Return the [X, Y] coordinate for the center point of the cell that contains the specified text.  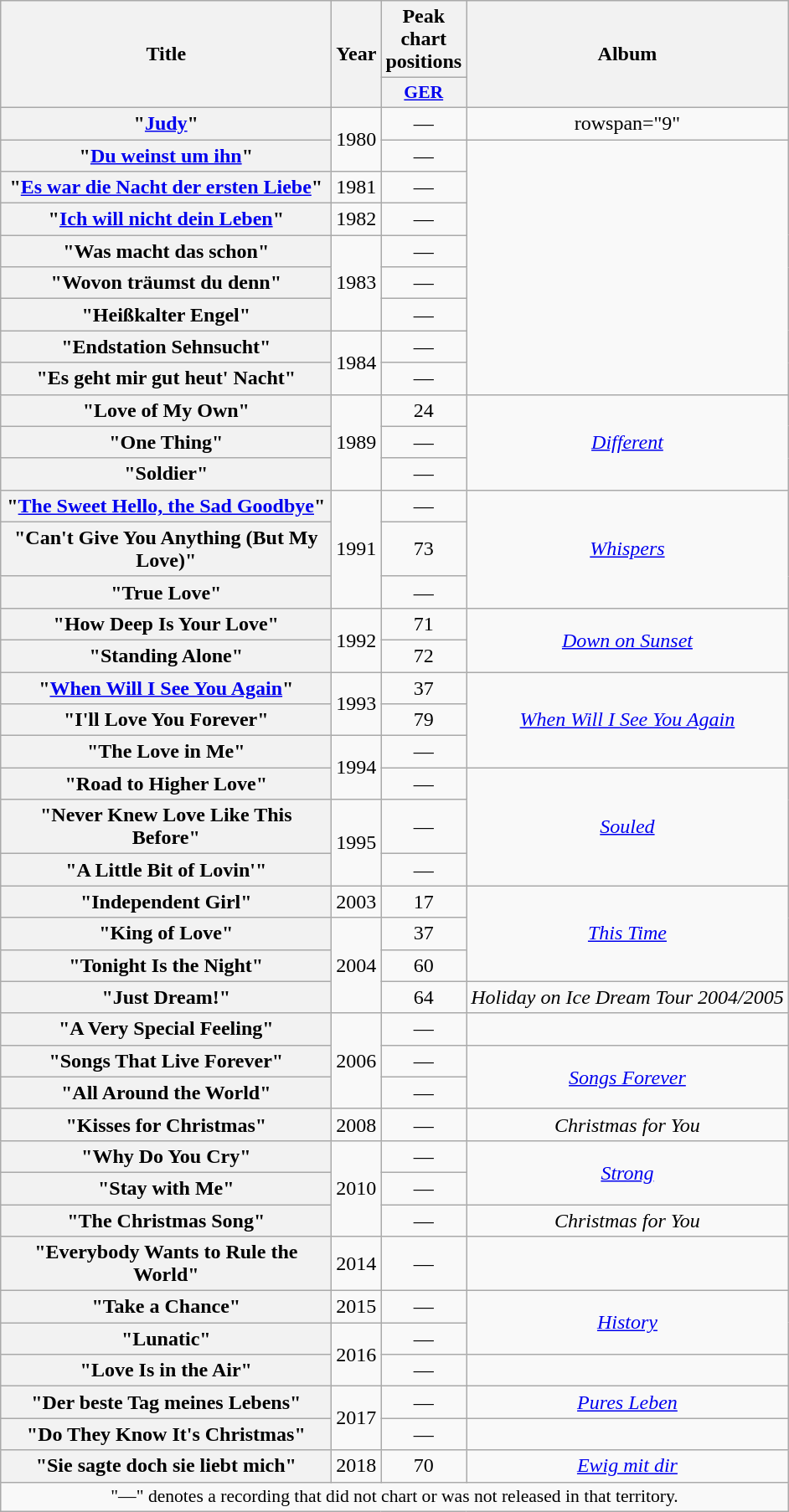
When Will I See You Again [628, 719]
1989 [357, 442]
GER [424, 93]
2017 [357, 1418]
1991 [357, 549]
64 [424, 997]
Songs Forever [628, 1077]
"Everybody Wants to Rule the World" [166, 1264]
"Endstation Sehnsucht" [166, 347]
"Es geht mir gut heut' Nacht" [166, 378]
"A Very Special Feeling" [166, 1029]
2010 [357, 1188]
1993 [357, 703]
"The Sweet Hello, the Sad Goodbye" [166, 506]
"The Love in Me" [166, 752]
"Why Do You Cry" [166, 1156]
Ewig mit dir [628, 1466]
rowspan="9" [628, 123]
"Es war die Nacht der ersten Liebe" [166, 188]
Whispers [628, 549]
"Ich will nicht dein Leben" [166, 219]
1994 [357, 768]
1980 [357, 139]
"Stay with Me" [166, 1188]
1981 [357, 188]
Title [166, 54]
2004 [357, 965]
"Was macht das schon" [166, 251]
"A Little Bit of Lovin'" [166, 870]
1995 [357, 842]
"Independent Girl" [166, 902]
"Just Dream!" [166, 997]
"Road to Higher Love" [166, 784]
Holiday on Ice Dream Tour 2004/2005 [628, 997]
"True Love" [166, 592]
"—" denotes a recording that did not chart or was not released in that territory. [394, 1497]
2015 [357, 1307]
70 [424, 1466]
"Take a Chance" [166, 1307]
"Der beste Tag meines Lebens" [166, 1402]
71 [424, 624]
Pures Leben [628, 1402]
"Tonight Is the Night" [166, 965]
Souled [628, 827]
"I'll Love You Forever" [166, 720]
"Heißkalter Engel" [166, 315]
"Songs That Live Forever" [166, 1061]
Album [628, 54]
"When Will I See You Again" [166, 687]
1992 [357, 640]
"Sie sagte doch sie liebt mich" [166, 1466]
"Wovon träumst du denn" [166, 283]
Down on Sunset [628, 640]
24 [424, 410]
"Can't Give You Anything (But My Love)" [166, 549]
History [628, 1323]
"King of Love" [166, 933]
1984 [357, 363]
2008 [357, 1124]
2003 [357, 902]
"Judy" [166, 123]
"Lunatic" [166, 1339]
"All Around the World" [166, 1093]
60 [424, 965]
2014 [357, 1264]
"Love Is in the Air" [166, 1371]
"Love of My Own" [166, 410]
"How Deep Is Your Love" [166, 624]
"The Christmas Song" [166, 1220]
79 [424, 720]
2016 [357, 1355]
"One Thing" [166, 442]
Year [357, 54]
73 [424, 549]
2018 [357, 1466]
"Standing Alone" [166, 656]
"Kisses for Christmas" [166, 1124]
1982 [357, 219]
"Never Knew Love Like This Before" [166, 827]
Strong [628, 1172]
"Soldier" [166, 474]
72 [424, 656]
This Time [628, 933]
1983 [357, 283]
"Do They Know It's Christmas" [166, 1434]
Different [628, 442]
2006 [357, 1061]
Peak chart positions [424, 39]
"Du weinst um ihn" [166, 155]
17 [424, 902]
